Return [x, y] of the center of cell containing provided text 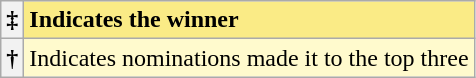
Indicates nominations made it to the top three [249, 58]
Indicates the winner [249, 20]
† [12, 58]
‡ [12, 20]
